Search for the cell housing the specified text and yield its [X, Y] center coordinate. 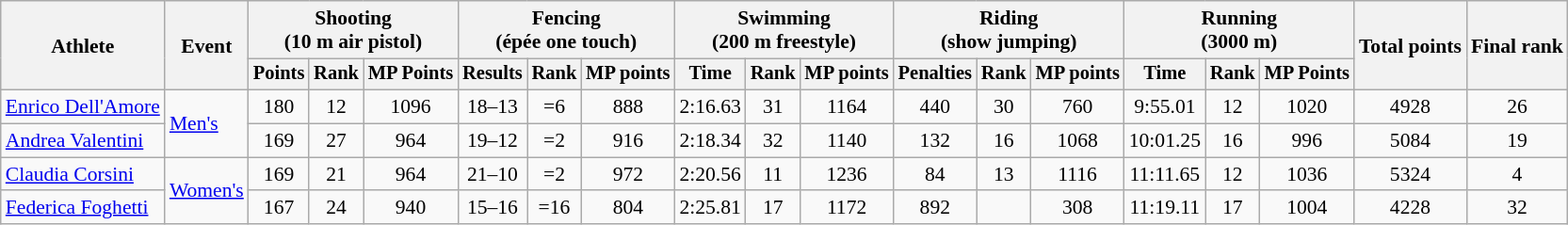
2:20.56 [710, 174]
19–12 [493, 141]
Riding(show jumping) [1010, 30]
180 [279, 107]
1172 [846, 208]
Shooting(10 m air pistol) [353, 30]
10:01.25 [1165, 141]
1036 [1307, 174]
940 [411, 208]
308 [1077, 208]
11:19.11 [1165, 208]
Points [279, 74]
5084 [1411, 141]
Swimming(200 m freestyle) [784, 30]
1236 [846, 174]
Federica Foghetti [83, 208]
24 [336, 208]
13 [1004, 174]
1164 [846, 107]
27 [336, 141]
972 [627, 174]
Enrico Dell'Amore [83, 107]
Claudia Corsini [83, 174]
9:55.01 [1165, 107]
1116 [1077, 174]
760 [1077, 107]
132 [935, 141]
1004 [1307, 208]
Men's [207, 124]
21 [336, 174]
1096 [411, 107]
30 [1004, 107]
1068 [1077, 141]
2:25.81 [710, 208]
=6 [555, 107]
916 [627, 141]
4928 [1411, 107]
31 [773, 107]
21–10 [493, 174]
Event [207, 45]
4 [1517, 174]
18–13 [493, 107]
2:18.34 [710, 141]
804 [627, 208]
2:16.63 [710, 107]
1140 [846, 141]
15–16 [493, 208]
996 [1307, 141]
26 [1517, 107]
4228 [1411, 208]
11 [773, 174]
5324 [1411, 174]
Results [493, 74]
167 [279, 208]
Total points [1411, 45]
892 [935, 208]
Andrea Valentini [83, 141]
Women's [207, 190]
Athlete [83, 45]
Running(3000 m) [1239, 30]
Fencing(épée one touch) [566, 30]
1020 [1307, 107]
Penalties [935, 74]
11:11.65 [1165, 174]
=16 [555, 208]
84 [935, 174]
19 [1517, 141]
888 [627, 107]
Final rank [1517, 45]
440 [935, 107]
